Provide the [x, y] coordinate of the cell's center where the given text is located.  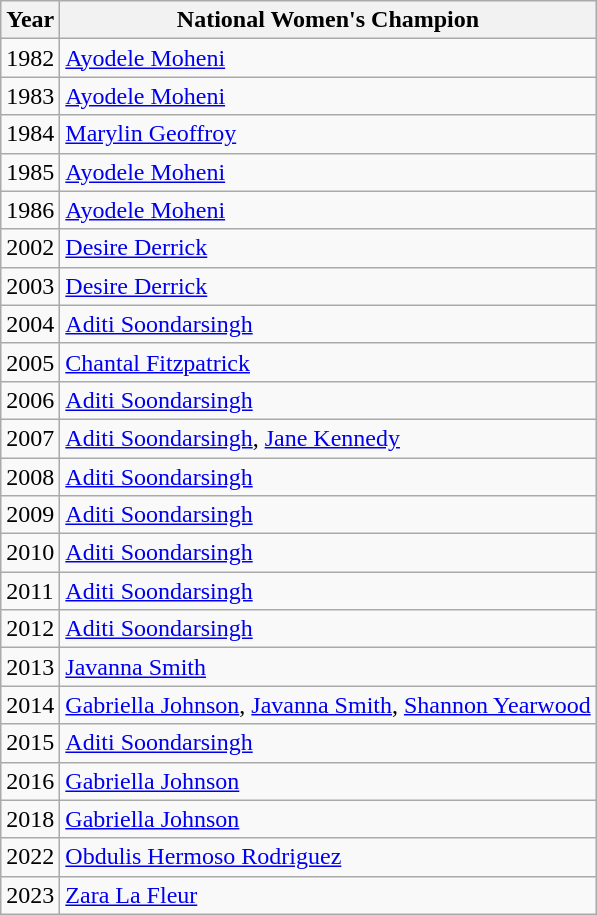
2022 [30, 857]
National Women's Champion [328, 20]
Javanna Smith [328, 667]
2006 [30, 400]
Aditi Soondarsingh, Jane Kennedy [328, 438]
2014 [30, 705]
1986 [30, 210]
2009 [30, 515]
2002 [30, 248]
1982 [30, 58]
2015 [30, 743]
2007 [30, 438]
2010 [30, 553]
Gabriella Johnson, Javanna Smith, Shannon Yearwood [328, 705]
1985 [30, 172]
Obdulis Hermoso Rodriguez [328, 857]
2016 [30, 781]
2008 [30, 477]
1983 [30, 96]
2004 [30, 324]
2011 [30, 591]
2023 [30, 895]
Marylin Geoffroy [328, 134]
2003 [30, 286]
Year [30, 20]
1984 [30, 134]
2012 [30, 629]
2013 [30, 667]
Zara La Fleur [328, 895]
2018 [30, 819]
Chantal Fitzpatrick [328, 362]
2005 [30, 362]
